Find where the given text appears and provide that cell's center as (x, y) coordinate. 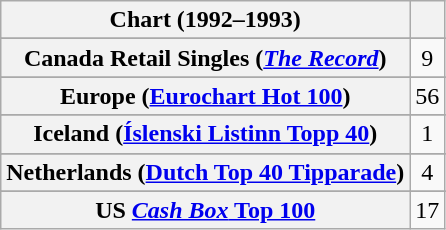
Chart (1992–1993) (206, 20)
56 (428, 96)
4 (428, 172)
17 (428, 210)
Iceland (Íslenski Listinn Topp 40) (206, 134)
Europe (Eurochart Hot 100) (206, 96)
US Cash Box Top 100 (206, 210)
1 (428, 134)
Canada Retail Singles (The Record) (206, 58)
9 (428, 58)
Netherlands (Dutch Top 40 Tipparade) (206, 172)
